Return (x, y) of the center of cell containing provided text 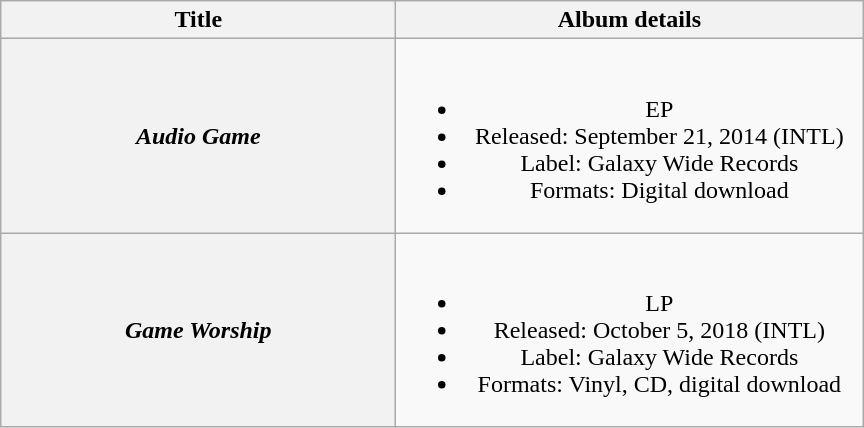
Audio Game (198, 136)
Title (198, 20)
EPReleased: September 21, 2014 (INTL)Label: Galaxy Wide RecordsFormats: Digital download (630, 136)
Game Worship (198, 330)
LPReleased: October 5, 2018 (INTL)Label: Galaxy Wide RecordsFormats: Vinyl, CD, digital download (630, 330)
Album details (630, 20)
